Extract the (X, Y) coordinate from the center of the cell holding the provided text.  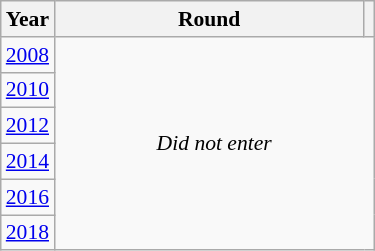
2010 (28, 90)
2012 (28, 126)
Did not enter (214, 144)
Round (209, 19)
2008 (28, 55)
2014 (28, 162)
2016 (28, 197)
Year (28, 19)
2018 (28, 233)
